For the text-containing cell, return its midpoint in (x, y) coordinate format. 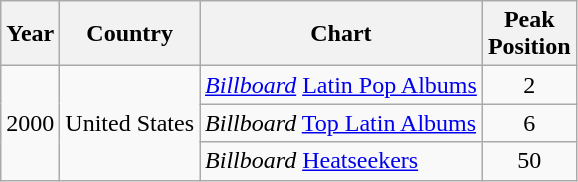
2 (529, 85)
Year (30, 34)
Billboard Heatseekers (342, 161)
Chart (342, 34)
Country (130, 34)
Billboard Latin Pop Albums (342, 85)
6 (529, 123)
United States (130, 123)
Billboard Top Latin Albums (342, 123)
50 (529, 161)
2000 (30, 123)
PeakPosition (529, 34)
